Capture the cell that displays the provided text and extract its [x, y] central coordinate. 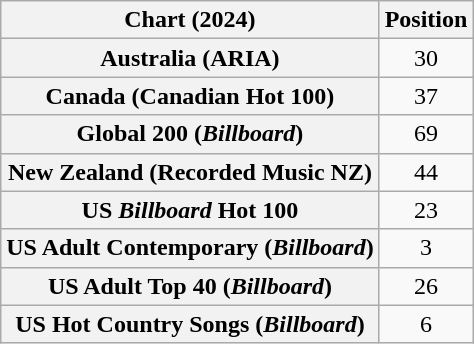
US Adult Contemporary (Billboard) [190, 248]
Canada (Canadian Hot 100) [190, 96]
44 [426, 172]
Australia (ARIA) [190, 58]
30 [426, 58]
Position [426, 20]
26 [426, 286]
6 [426, 324]
US Billboard Hot 100 [190, 210]
37 [426, 96]
Global 200 (Billboard) [190, 134]
US Hot Country Songs (Billboard) [190, 324]
23 [426, 210]
3 [426, 248]
US Adult Top 40 (Billboard) [190, 286]
Chart (2024) [190, 20]
New Zealand (Recorded Music NZ) [190, 172]
69 [426, 134]
